Detect which cell encompasses the target text, then output its [x, y] center coordinate. 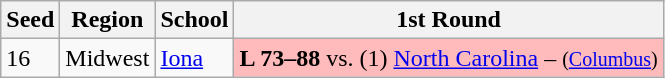
School [194, 20]
Midwest [108, 58]
Seed [30, 20]
Iona [194, 58]
L 73–88 vs. (1) North Carolina – (Columbus) [448, 58]
Region [108, 20]
16 [30, 58]
1st Round [448, 20]
